Return the [x, y] coordinate for the center point of the cell that contains the specified text.  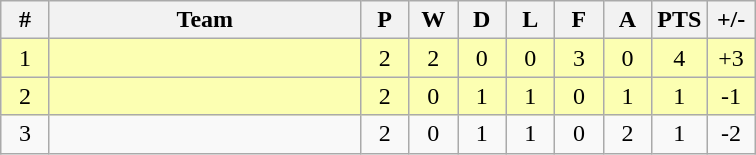
PTS [680, 20]
D [482, 20]
Team [204, 20]
# [26, 20]
-2 [732, 134]
A [628, 20]
-1 [732, 96]
L [530, 20]
+3 [732, 58]
+/- [732, 20]
W [434, 20]
4 [680, 58]
P [384, 20]
F [580, 20]
